Detect which cell encompasses the target text, then output its (X, Y) center coordinate. 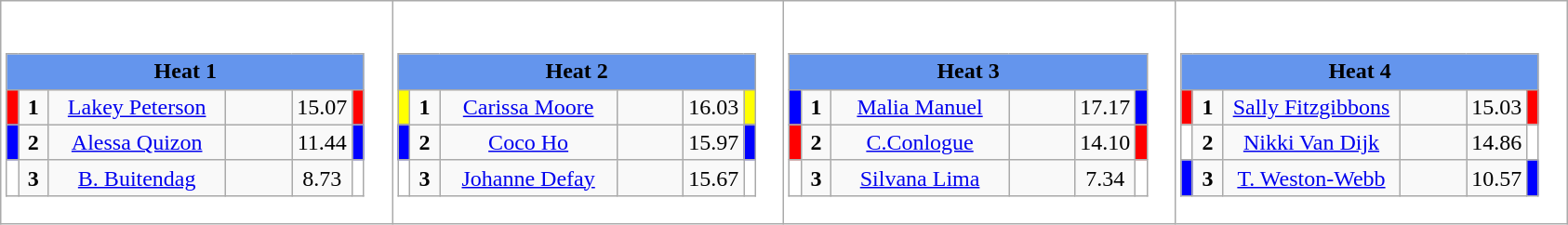
Heat 3 (968, 72)
Lakey Peterson (138, 107)
15.03 (1497, 107)
Heat 2 (577, 72)
14.86 (1497, 142)
Heat 3 1 Malia Manuel 17.17 2 C.Conlogue 14.10 3 Silvana Lima 7.34 (980, 112)
17.17 (1105, 107)
8.73 (322, 178)
Silvana Lima (921, 178)
Carissa Moore (528, 107)
Heat 4 (1360, 72)
11.44 (322, 142)
10.57 (1497, 178)
7.34 (1105, 178)
Nikki Van Dijk (1311, 142)
Heat 4 1 Sally Fitzgibbons 15.03 2 Nikki Van Dijk 14.86 3 T. Weston-Webb 10.57 (1371, 112)
Johanne Defay (528, 178)
Heat 2 1 Carissa Moore 16.03 2 Coco Ho 15.97 3 Johanne Defay 15.67 (588, 112)
B. Buitendag (138, 178)
Malia Manuel (921, 107)
T. Weston-Webb (1311, 178)
15.07 (322, 107)
Sally Fitzgibbons (1311, 107)
16.03 (714, 107)
Heat 1 1 Lakey Peterson 15.07 2 Alessa Quizon 11.44 3 B. Buitendag 8.73 (197, 112)
C.Conlogue (921, 142)
Coco Ho (528, 142)
14.10 (1105, 142)
Alessa Quizon (138, 142)
Heat 1 (185, 72)
15.67 (714, 178)
15.97 (714, 142)
